Search for the cell housing the specified text and yield its [x, y] center coordinate. 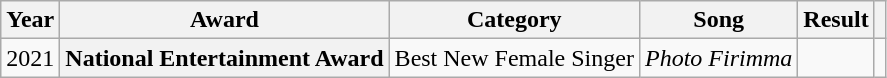
Song [718, 20]
Award [224, 20]
Result [836, 20]
Best New Female Singer [514, 58]
National Entertainment Award [224, 58]
2021 [30, 58]
Photo Firimma [718, 58]
Year [30, 20]
Category [514, 20]
